Determine the [x, y] coordinate at the center of the cell enclosing the given text.  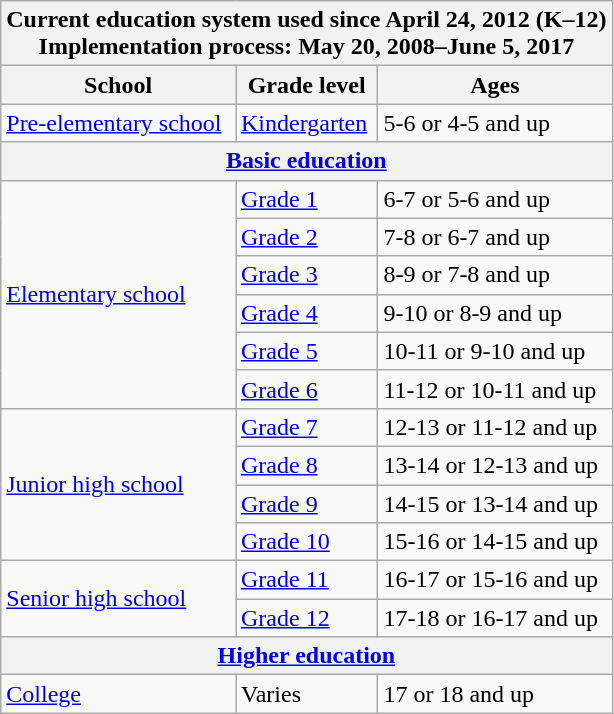
School [118, 85]
Grade 7 [307, 427]
College [118, 694]
14-15 or 13-14 and up [495, 503]
Varies [307, 694]
Grade 4 [307, 313]
Ages [495, 85]
Grade 10 [307, 542]
Grade 6 [307, 389]
Basic education [306, 161]
8-9 or 7-8 and up [495, 275]
Grade 11 [307, 580]
5-6 or 4-5 and up [495, 123]
Grade level [307, 85]
Grade 2 [307, 237]
Pre-elementary school [118, 123]
16-17 or 15-16 and up [495, 580]
9-10 or 8-9 and up [495, 313]
Higher education [306, 656]
Current education system used since April 24, 2012 (K–12)Implementation process: May 20, 2008–June 5, 2017 [306, 34]
Junior high school [118, 484]
Grade 12 [307, 618]
Grade 8 [307, 465]
Grade 3 [307, 275]
Kindergarten [307, 123]
10-11 or 9-10 and up [495, 351]
Senior high school [118, 599]
17-18 or 16-17 and up [495, 618]
Elementary school [118, 294]
12-13 or 11-12 and up [495, 427]
6-7 or 5-6 and up [495, 199]
Grade 9 [307, 503]
11-12 or 10-11 and up [495, 389]
13-14 or 12-13 and up [495, 465]
15-16 or 14-15 and up [495, 542]
7-8 or 6-7 and up [495, 237]
Grade 1 [307, 199]
17 or 18 and up [495, 694]
Grade 5 [307, 351]
